For the text-containing cell, return its midpoint in (X, Y) coordinate format. 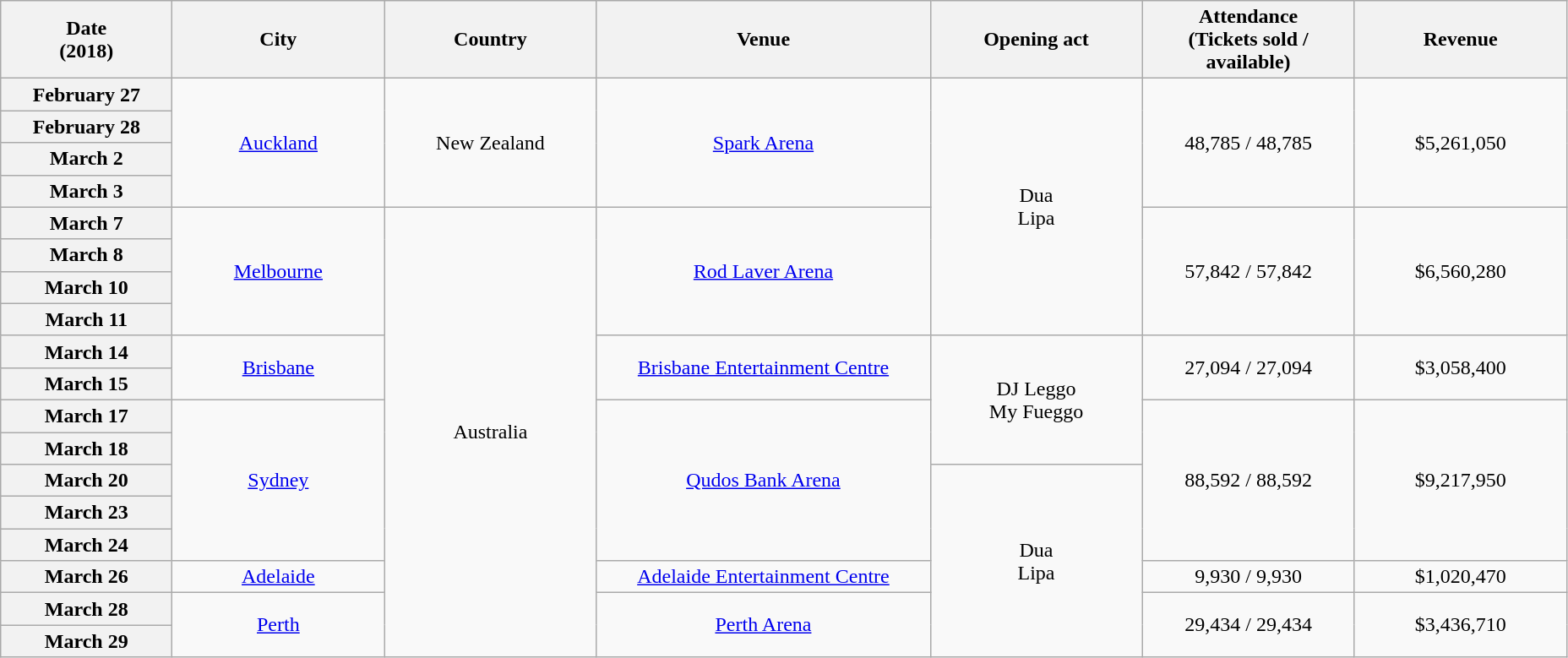
March 15 (86, 383)
March 20 (86, 481)
March 18 (86, 449)
57,842 / 57,842 (1249, 271)
Date(2018) (86, 40)
March 23 (86, 513)
March 24 (86, 545)
February 28 (86, 127)
Australia (490, 432)
9,930 / 9,930 (1249, 577)
Brisbane (279, 367)
Perth (279, 625)
February 27 (86, 95)
$6,560,280 (1460, 271)
Country (490, 40)
Auckland (279, 143)
$1,020,470 (1460, 577)
27,094 / 27,094 (1249, 367)
March 7 (86, 223)
Venue (764, 40)
March 3 (86, 191)
March 2 (86, 159)
$5,261,050 (1460, 143)
Adelaide Entertainment Centre (764, 577)
March 29 (86, 641)
Spark Arena (764, 143)
March 11 (86, 319)
48,785 / 48,785 (1249, 143)
Revenue (1460, 40)
88,592 / 88,592 (1249, 480)
Sydney (279, 480)
Adelaide (279, 577)
$9,217,950 (1460, 480)
29,434 / 29,434 (1249, 625)
March 8 (86, 255)
March 14 (86, 351)
Attendance(Tickets sold / available) (1249, 40)
$3,058,400 (1460, 367)
Opening act (1036, 40)
New Zealand (490, 143)
$3,436,710 (1460, 625)
March 10 (86, 287)
Qudos Bank Arena (764, 480)
March 26 (86, 577)
March 17 (86, 416)
Melbourne (279, 271)
March 28 (86, 609)
Brisbane Entertainment Centre (764, 367)
Perth Arena (764, 625)
DJ LeggoMy Fueggo (1036, 400)
Rod Laver Arena (764, 271)
City (279, 40)
